Scan for the cell matching the given text and deliver its (X, Y) coordinate at center. 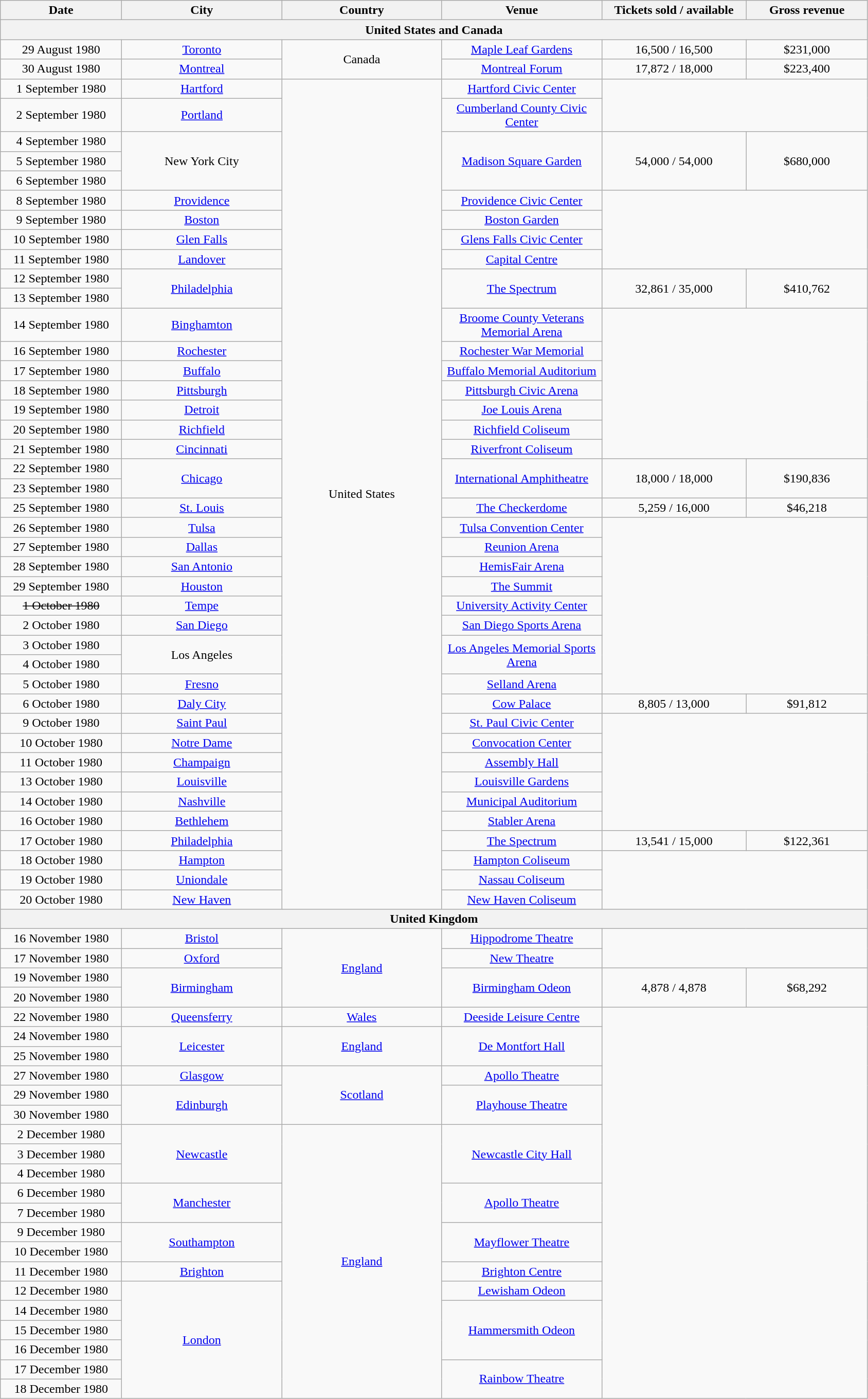
Deeside Leisure Centre (521, 1017)
$122,361 (807, 840)
Louisville Gardens (521, 782)
Louisville (202, 782)
The Checkerdome (521, 508)
18 October 1980 (61, 860)
Rochester War Memorial (521, 351)
Convocation Center (521, 743)
Hartford (202, 88)
United States (362, 494)
Birmingham (202, 988)
Wales (362, 1017)
18,000 / 18,000 (674, 478)
Nashville (202, 801)
18 December 1980 (61, 1389)
29 August 1980 (61, 49)
Detroit (202, 410)
Tulsa Convention Center (521, 527)
24 November 1980 (61, 1036)
Glasgow (202, 1075)
25 September 1980 (61, 508)
11 September 1980 (61, 259)
Birmingham Odeon (521, 988)
Country (362, 10)
17 December 1980 (61, 1369)
Canada (362, 59)
New York City (202, 161)
San Diego Sports Arena (521, 625)
New Haven (202, 900)
11 December 1980 (61, 1271)
Rochester (202, 351)
29 September 1980 (61, 586)
Manchester (202, 1203)
27 November 1980 (61, 1075)
17 September 1980 (61, 371)
16 December 1980 (61, 1350)
Tulsa (202, 527)
Hartford Civic Center (521, 88)
4 September 1980 (61, 141)
Capital Centre (521, 259)
30 November 1980 (61, 1115)
16,500 / 16,500 (674, 49)
Broome County Veterans Memorial Arena (521, 325)
16 November 1980 (61, 939)
Binghamton (202, 325)
Champaign (202, 762)
Bethlehem (202, 821)
Selland Arena (521, 684)
$46,218 (807, 508)
1 October 1980 (61, 606)
Daly City (202, 704)
10 December 1980 (61, 1252)
5,259 / 16,000 (674, 508)
13,541 / 15,000 (674, 840)
6 December 1980 (61, 1193)
12 September 1980 (61, 279)
De Montfort Hall (521, 1046)
Cincinnati (202, 449)
14 October 1980 (61, 801)
Stabler Arena (521, 821)
13 October 1980 (61, 782)
7 December 1980 (61, 1212)
28 September 1980 (61, 566)
4 October 1980 (61, 665)
1 September 1980 (61, 88)
Leicester (202, 1046)
St. Louis (202, 508)
4,878 / 4,878 (674, 988)
$190,836 (807, 478)
Joe Louis Arena (521, 410)
$223,400 (807, 69)
20 September 1980 (61, 429)
9 December 1980 (61, 1232)
8,805 / 13,000 (674, 704)
Madison Square Garden (521, 161)
Hammersmith Odeon (521, 1330)
2 December 1980 (61, 1134)
54,000 / 54,000 (674, 161)
The Summit (521, 586)
Montreal Forum (521, 69)
Pittsburgh (202, 390)
20 October 1980 (61, 900)
Boston Garden (521, 220)
20 November 1980 (61, 997)
Chicago (202, 478)
3 December 1980 (61, 1154)
19 September 1980 (61, 410)
Assembly Hall (521, 762)
10 October 1980 (61, 743)
$231,000 (807, 49)
Montreal (202, 69)
14 September 1980 (61, 325)
Rainbow Theatre (521, 1379)
16 September 1980 (61, 351)
6 October 1980 (61, 704)
Cow Palace (521, 704)
International Amphitheatre (521, 478)
Tempe (202, 606)
Dallas (202, 547)
Glens Falls Civic Center (521, 239)
Cumberland County Civic Center (521, 115)
2 October 1980 (61, 625)
15 December 1980 (61, 1330)
26 September 1980 (61, 527)
Hippodrome Theatre (521, 939)
14 December 1980 (61, 1311)
17,872 / 18,000 (674, 69)
$410,762 (807, 289)
32,861 / 35,000 (674, 289)
Brighton Centre (521, 1271)
Notre Dame (202, 743)
5 October 1980 (61, 684)
Queensferry (202, 1017)
HemisFair Arena (521, 566)
St. Paul Civic Center (521, 723)
Providence Civic Center (521, 200)
Venue (521, 10)
9 September 1980 (61, 220)
Maple Leaf Gardens (521, 49)
Hampton (202, 860)
Hampton Coliseum (521, 860)
City (202, 10)
17 November 1980 (61, 958)
18 September 1980 (61, 390)
$68,292 (807, 988)
13 September 1980 (61, 298)
22 September 1980 (61, 469)
Buffalo (202, 371)
$91,812 (807, 704)
Reunion Arena (521, 547)
New Haven Coliseum (521, 900)
Newcastle (202, 1154)
3 October 1980 (61, 645)
Southampton (202, 1242)
21 September 1980 (61, 449)
Nassau Coliseum (521, 880)
Municipal Auditorium (521, 801)
London (202, 1340)
$680,000 (807, 161)
Newcastle City Hall (521, 1154)
Uniondale (202, 880)
27 September 1980 (61, 547)
Edinburgh (202, 1105)
25 November 1980 (61, 1056)
19 October 1980 (61, 880)
Richfield Coliseum (521, 429)
Date (61, 10)
United Kingdom (434, 919)
19 November 1980 (61, 978)
12 December 1980 (61, 1291)
Houston (202, 586)
Tickets sold / available (674, 10)
Mayflower Theatre (521, 1242)
Saint Paul (202, 723)
Richfield (202, 429)
8 September 1980 (61, 200)
Glen Falls (202, 239)
6 September 1980 (61, 181)
San Diego (202, 625)
Gross revenue (807, 10)
Playhouse Theatre (521, 1105)
United States and Canada (434, 30)
University Activity Center (521, 606)
Los Angeles Memorial Sports Arena (521, 655)
23 September 1980 (61, 488)
Los Angeles (202, 655)
Buffalo Memorial Auditorium (521, 371)
Toronto (202, 49)
Fresno (202, 684)
2 September 1980 (61, 115)
11 October 1980 (61, 762)
Bristol (202, 939)
Riverfront Coliseum (521, 449)
16 October 1980 (61, 821)
Lewisham Odeon (521, 1291)
17 October 1980 (61, 840)
Scotland (362, 1095)
Portland (202, 115)
10 September 1980 (61, 239)
30 August 1980 (61, 69)
9 October 1980 (61, 723)
5 September 1980 (61, 161)
Providence (202, 200)
22 November 1980 (61, 1017)
Boston (202, 220)
29 November 1980 (61, 1095)
Pittsburgh Civic Arena (521, 390)
Landover (202, 259)
Brighton (202, 1271)
4 December 1980 (61, 1173)
Oxford (202, 958)
San Antonio (202, 566)
New Theatre (521, 958)
